Output the [x, y] coordinate of the center of the cell containing the given text.  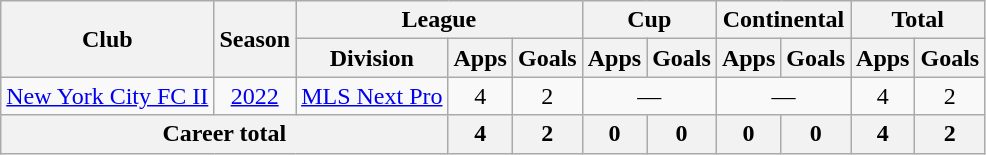
Continental [783, 20]
Cup [649, 20]
Season [255, 39]
MLS Next Pro [372, 96]
Total [918, 20]
Club [108, 39]
Career total [224, 134]
League [440, 20]
New York City FC II [108, 96]
Division [372, 58]
2022 [255, 96]
